Find where the given text appears and provide that cell's center as [x, y] coordinate. 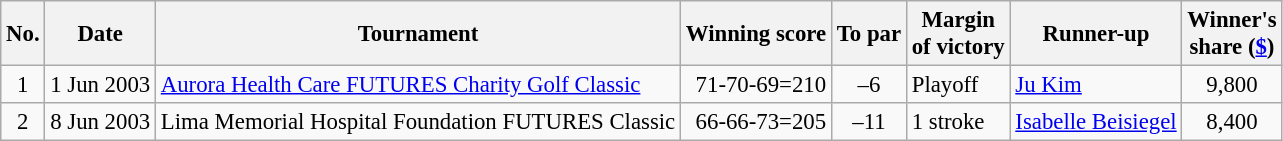
Lima Memorial Hospital Foundation FUTURES Classic [418, 122]
8,400 [1232, 122]
9,800 [1232, 85]
Runner-up [1096, 34]
–6 [868, 85]
No. [23, 34]
Marginof victory [958, 34]
8 Jun 2003 [100, 122]
1 [23, 85]
Ju Kim [1096, 85]
Isabelle Beisiegel [1096, 122]
71-70-69=210 [756, 85]
Playoff [958, 85]
2 [23, 122]
To par [868, 34]
Date [100, 34]
Aurora Health Care FUTURES Charity Golf Classic [418, 85]
66-66-73=205 [756, 122]
Winning score [756, 34]
Winner'sshare ($) [1232, 34]
–11 [868, 122]
1 stroke [958, 122]
1 Jun 2003 [100, 85]
Tournament [418, 34]
